Locate the cell with the specified text and output its (X, Y) center coordinate. 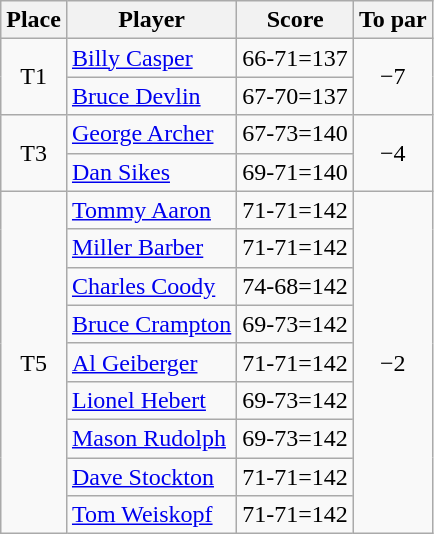
Miller Barber (151, 248)
Dan Sikes (151, 172)
T5 (34, 362)
Dave Stockton (151, 477)
−2 (392, 362)
66-71=137 (296, 58)
Billy Casper (151, 58)
Bruce Crampton (151, 324)
To par (392, 20)
Score (296, 20)
George Archer (151, 134)
T3 (34, 153)
69-71=140 (296, 172)
−4 (392, 153)
Mason Rudolph (151, 438)
67-73=140 (296, 134)
Place (34, 20)
−7 (392, 77)
Al Geiberger (151, 362)
T1 (34, 77)
Tom Weiskopf (151, 515)
Tommy Aaron (151, 210)
Charles Coody (151, 286)
67-70=137 (296, 96)
Bruce Devlin (151, 96)
Player (151, 20)
74-68=142 (296, 286)
Lionel Hebert (151, 400)
